Provide the (x, y) coordinate of the cell's center where the given text is located.  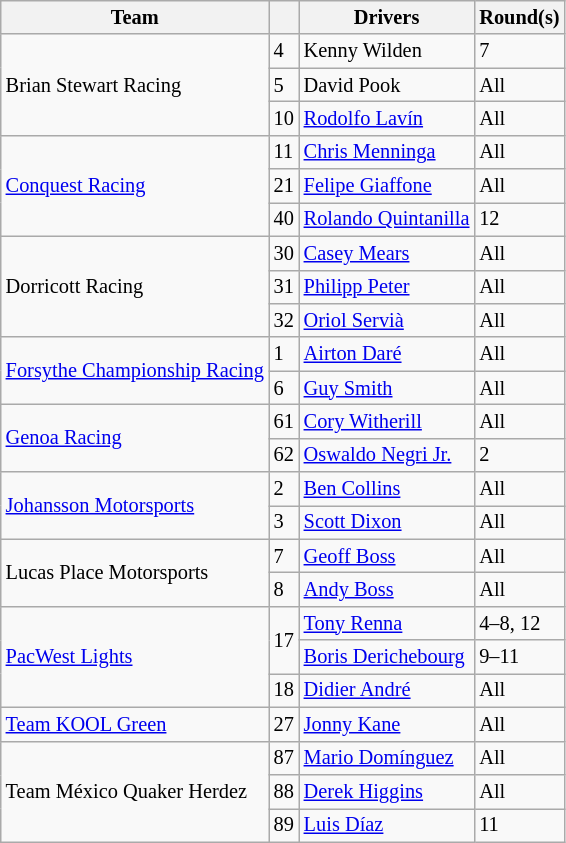
Kenny Wilden (387, 51)
Casey Mears (387, 253)
Team (135, 17)
Conquest Racing (135, 186)
Mario Domínguez (387, 758)
Cory Witherill (387, 421)
Andy Boss (387, 589)
1 (284, 354)
Oriol Servià (387, 320)
4–8, 12 (519, 623)
4 (284, 51)
Brian Stewart Racing (135, 84)
8 (284, 589)
Didier André (387, 690)
32 (284, 320)
Round(s) (519, 17)
Guy Smith (387, 388)
89 (284, 825)
Genoa Racing (135, 438)
61 (284, 421)
88 (284, 791)
David Pook (387, 85)
Airton Daré (387, 354)
Philipp Peter (387, 287)
PacWest Lights (135, 656)
Dorricott Racing (135, 286)
87 (284, 758)
17 (284, 640)
Rolando Quintanilla (387, 219)
40 (284, 219)
6 (284, 388)
62 (284, 455)
31 (284, 287)
9–11 (519, 657)
Team KOOL Green (135, 724)
Johansson Motorsports (135, 506)
10 (284, 118)
Boris Derichebourg (387, 657)
12 (519, 219)
5 (284, 85)
Derek Higgins (387, 791)
30 (284, 253)
Scott Dixon (387, 522)
Ben Collins (387, 489)
3 (284, 522)
Lucas Place Motorsports (135, 572)
Jonny Kane (387, 724)
Geoff Boss (387, 556)
Drivers (387, 17)
Luis Díaz (387, 825)
Team México Quaker Herdez (135, 792)
Felipe Giaffone (387, 186)
21 (284, 186)
18 (284, 690)
Oswaldo Negri Jr. (387, 455)
Forsythe Championship Racing (135, 370)
Chris Menninga (387, 152)
Rodolfo Lavín (387, 118)
Tony Renna (387, 623)
27 (284, 724)
